Capture the cell that displays the provided text and extract its (x, y) central coordinate. 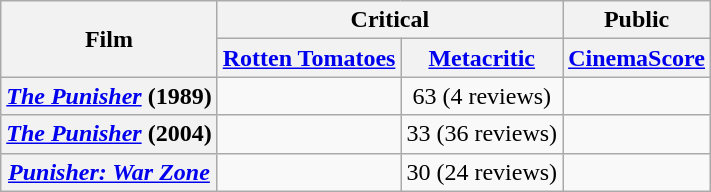
Punisher: War Zone (109, 172)
33 (36 reviews) (482, 134)
The Punisher (2004) (109, 134)
63 (4 reviews) (482, 96)
The Punisher (1989) (109, 96)
Critical (390, 20)
Public (637, 20)
CinemaScore (637, 58)
Rotten Tomatoes (309, 58)
Metacritic (482, 58)
Film (109, 39)
30 (24 reviews) (482, 172)
